Find where the given text appears and provide that cell's center as [X, Y] coordinate. 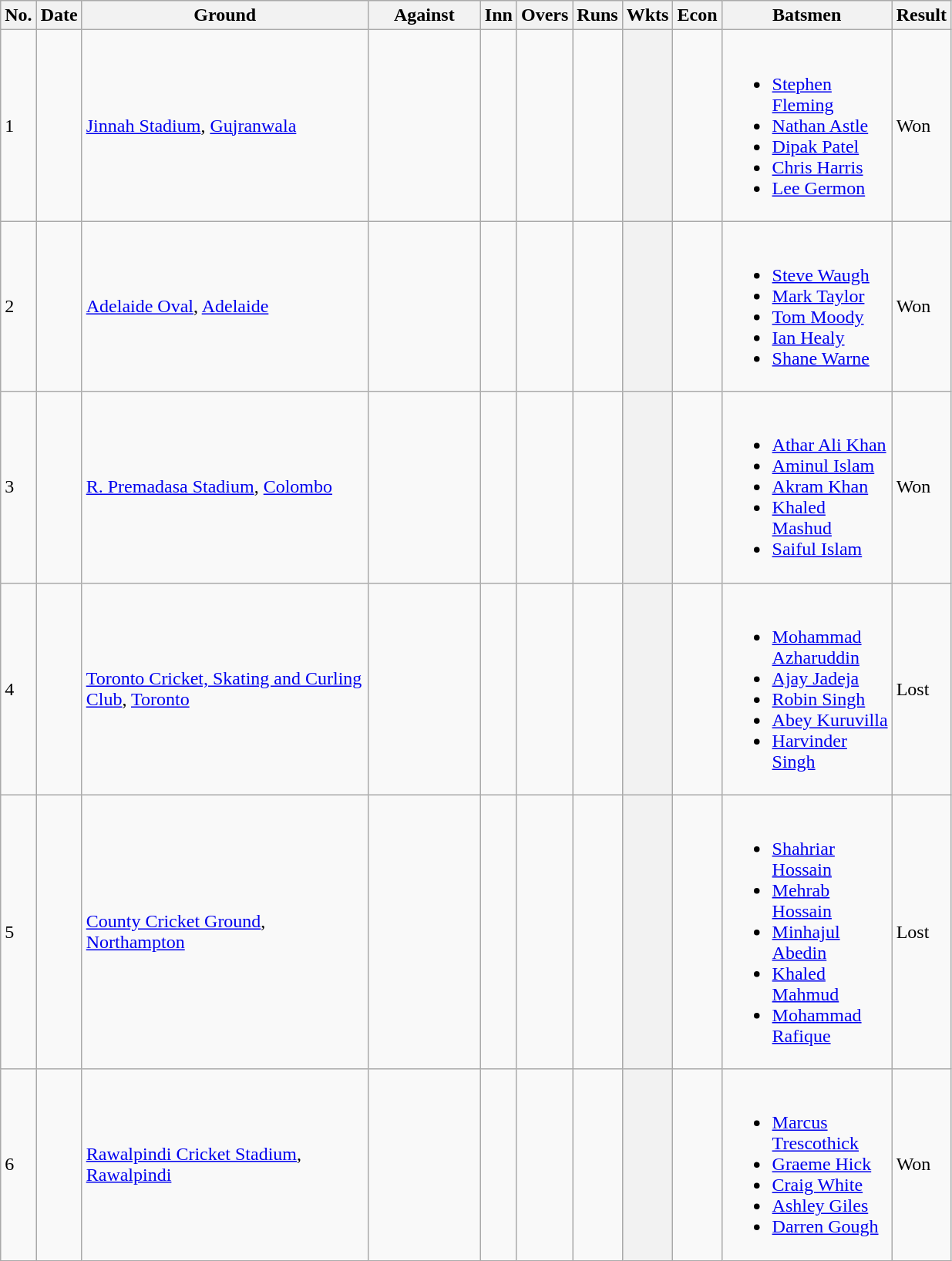
Wkts [648, 15]
Shahriar HossainMehrab HossainMinhajul AbedinKhaled MahmudMohammad Rafique [806, 932]
R. Premadasa Stadium, Colombo [225, 487]
Date [59, 15]
Toronto Cricket, Skating and Curling Club, Toronto [225, 689]
2 [19, 307]
Adelaide Oval, Adelaide [225, 307]
Batsmen [806, 15]
5 [19, 932]
Steve WaughMark TaylorTom MoodyIan HealyShane Warne [806, 307]
3 [19, 487]
No. [19, 15]
Runs [597, 15]
Ground [225, 15]
County Cricket Ground, Northampton [225, 932]
Stephen FlemingNathan AstleDipak PatelChris HarrisLee Germon [806, 126]
Against [424, 15]
Result [921, 15]
Rawalpindi Cricket Stadium, Rawalpindi [225, 1165]
Marcus TrescothickGraeme HickCraig WhiteAshley GilesDarren Gough [806, 1165]
Jinnah Stadium, Gujranwala [225, 126]
4 [19, 689]
Inn [498, 15]
Overs [544, 15]
6 [19, 1165]
Mohammad AzharuddinAjay JadejaRobin SinghAbey KuruvillaHarvinder Singh [806, 689]
Athar Ali KhanAminul IslamAkram KhanKhaled MashudSaiful Islam [806, 487]
1 [19, 126]
Econ [697, 15]
